Pinpoint the cell where the given text exists, returning its (X, Y) midpoint coordinate. 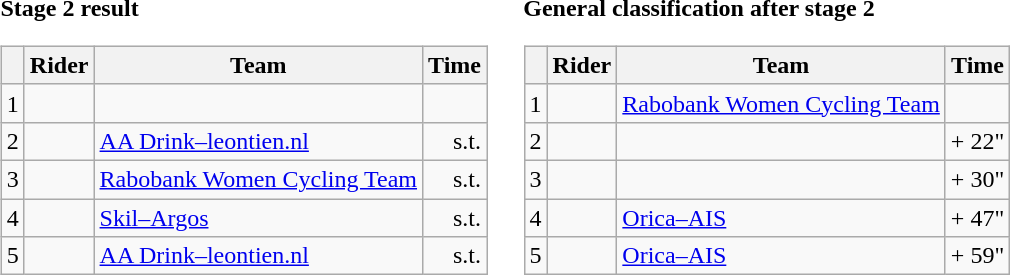
+ 47" (977, 217)
+ 30" (977, 179)
+ 22" (977, 141)
Skil–Argos (258, 217)
+ 59" (977, 256)
